Extract the [x, y] coordinate from the center of the cell holding the provided text.  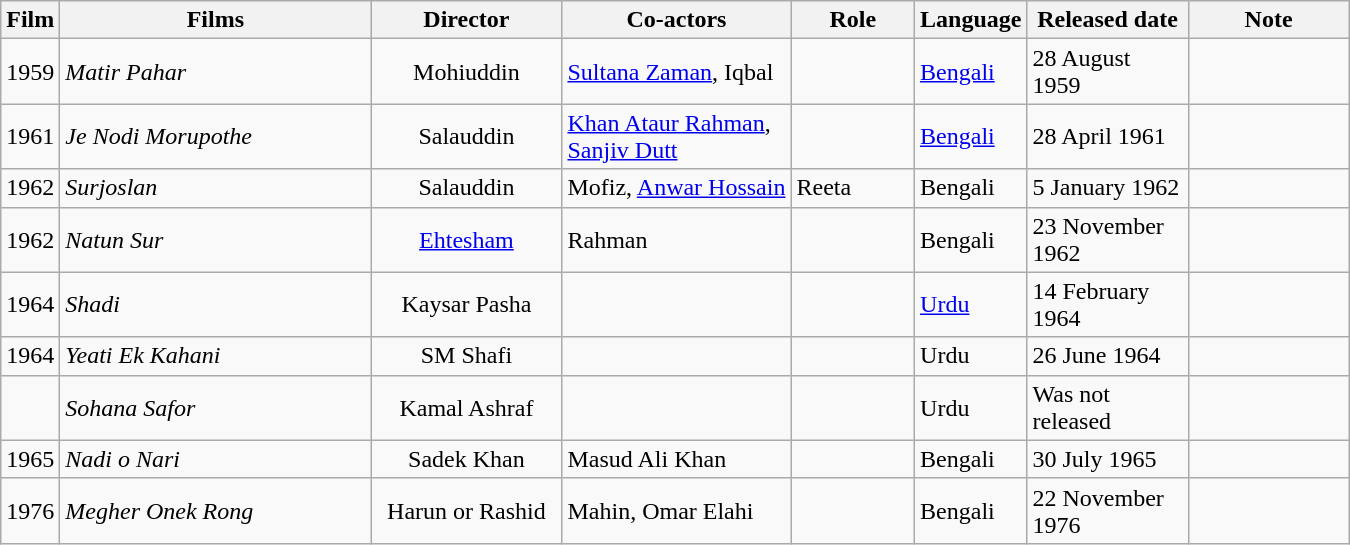
Mofiz, Anwar Hossain [676, 188]
Co-actors [676, 20]
Natun Sur [216, 240]
Language [971, 20]
26 June 1964 [1108, 356]
Mahin, Omar Elahi [676, 510]
Kamal Ashraf [466, 408]
1961 [30, 136]
Sadek Khan [466, 459]
14 February 1964 [1108, 304]
28 August 1959 [1108, 72]
Matir Pahar [216, 72]
1976 [30, 510]
Role [853, 20]
Director [466, 20]
23 November 1962 [1108, 240]
Was not released [1108, 408]
Released date [1108, 20]
28 April 1961 [1108, 136]
Rahman [676, 240]
Megher Onek Rong [216, 510]
Masud Ali Khan [676, 459]
Film [30, 20]
Reeta [853, 188]
Note [1268, 20]
Films [216, 20]
Je Nodi Morupothe [216, 136]
Sultana Zaman, Iqbal [676, 72]
Shadi [216, 304]
Yeati Ek Kahani [216, 356]
5 January 1962 [1108, 188]
Mohiuddin [466, 72]
22 November 1976 [1108, 510]
Harun or Rashid [466, 510]
Khan Ataur Rahman,Sanjiv Dutt [676, 136]
Kaysar Pasha [466, 304]
SM Shafi [466, 356]
Nadi o Nari [216, 459]
1959 [30, 72]
30 July 1965 [1108, 459]
Sohana Safor [216, 408]
1965 [30, 459]
Ehtesham [466, 240]
Surjoslan [216, 188]
